Return the [X, Y] coordinate for the center point of the cell that contains the specified text.  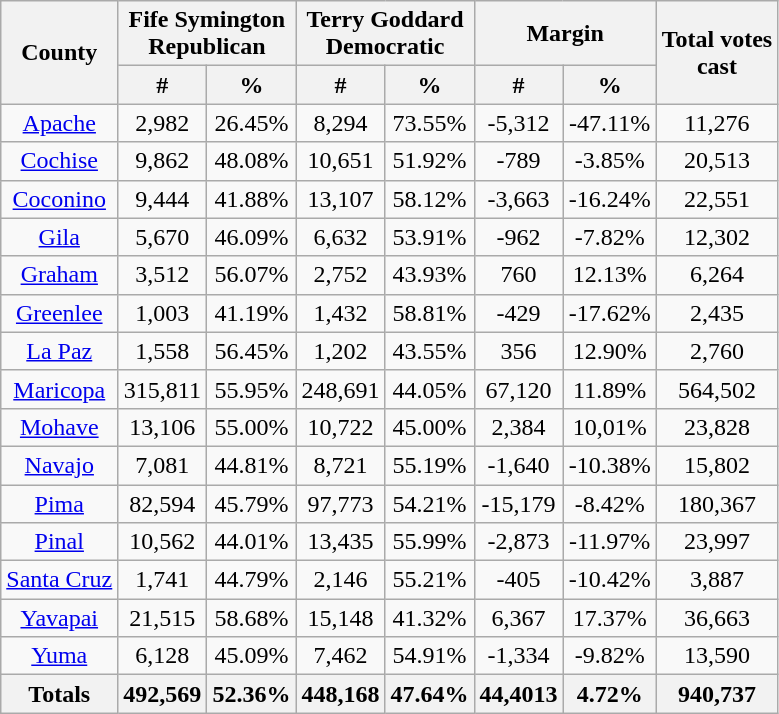
13,107 [340, 199]
Graham [60, 275]
55.00% [252, 427]
-2,873 [518, 542]
97,773 [340, 503]
41.88% [252, 199]
41.32% [430, 618]
6,632 [340, 237]
Terry GoddardDemocratic [385, 34]
-962 [518, 237]
1,202 [340, 351]
-17.62% [610, 313]
Cochise [60, 161]
43.93% [430, 275]
-11.97% [610, 542]
55.99% [430, 542]
-1,334 [518, 656]
15,148 [340, 618]
48.08% [252, 161]
8,294 [340, 123]
43.55% [430, 351]
11,276 [717, 123]
-8.42% [610, 503]
55.21% [430, 580]
-47.11% [610, 123]
1,558 [162, 351]
248,691 [340, 389]
Totals [60, 694]
-5,312 [518, 123]
3,887 [717, 580]
6,367 [518, 618]
2,435 [717, 313]
Yuma [60, 656]
County [60, 52]
Fife SymingtonRepublican [207, 34]
67,120 [518, 389]
La Paz [60, 351]
58.81% [430, 313]
-15,179 [518, 503]
55.19% [430, 465]
10,651 [340, 161]
13,590 [717, 656]
2,384 [518, 427]
26.45% [252, 123]
760 [518, 275]
2,982 [162, 123]
41.19% [252, 313]
23,997 [717, 542]
-9.82% [610, 656]
2,752 [340, 275]
Total votescast [717, 52]
7,462 [340, 656]
6,128 [162, 656]
Mohave [60, 427]
1,003 [162, 313]
1,432 [340, 313]
12.90% [610, 351]
Gila [60, 237]
4.72% [610, 694]
-429 [518, 313]
10,01% [610, 427]
15,802 [717, 465]
22,551 [717, 199]
940,737 [717, 694]
5,670 [162, 237]
17.37% [610, 618]
46.09% [252, 237]
Apache [60, 123]
53.91% [430, 237]
-3,663 [518, 199]
56.07% [252, 275]
Greenlee [60, 313]
21,515 [162, 618]
45.79% [252, 503]
58.68% [252, 618]
-789 [518, 161]
36,663 [717, 618]
56.45% [252, 351]
Coconino [60, 199]
Navajo [60, 465]
6,264 [717, 275]
356 [518, 351]
1,741 [162, 580]
47.64% [430, 694]
Pima [60, 503]
73.55% [430, 123]
12,302 [717, 237]
11.89% [610, 389]
3,512 [162, 275]
23,828 [717, 427]
10,722 [340, 427]
Margin [565, 34]
44.05% [430, 389]
-7.82% [610, 237]
44,4013 [518, 694]
58.12% [430, 199]
54.21% [430, 503]
564,502 [717, 389]
8,721 [340, 465]
52.36% [252, 694]
13,435 [340, 542]
44.01% [252, 542]
315,811 [162, 389]
-16.24% [610, 199]
-10.38% [610, 465]
-10.42% [610, 580]
10,562 [162, 542]
7,081 [162, 465]
13,106 [162, 427]
82,594 [162, 503]
12.13% [610, 275]
45.09% [252, 656]
Yavapai [60, 618]
44.81% [252, 465]
180,367 [717, 503]
-405 [518, 580]
-3.85% [610, 161]
492,569 [162, 694]
9,862 [162, 161]
54.91% [430, 656]
51.92% [430, 161]
Santa Cruz [60, 580]
Pinal [60, 542]
20,513 [717, 161]
2,760 [717, 351]
-1,640 [518, 465]
2,146 [340, 580]
448,168 [340, 694]
55.95% [252, 389]
44.79% [252, 580]
9,444 [162, 199]
45.00% [430, 427]
Maricopa [60, 389]
